Capture the cell that displays the provided text and extract its [X, Y] central coordinate. 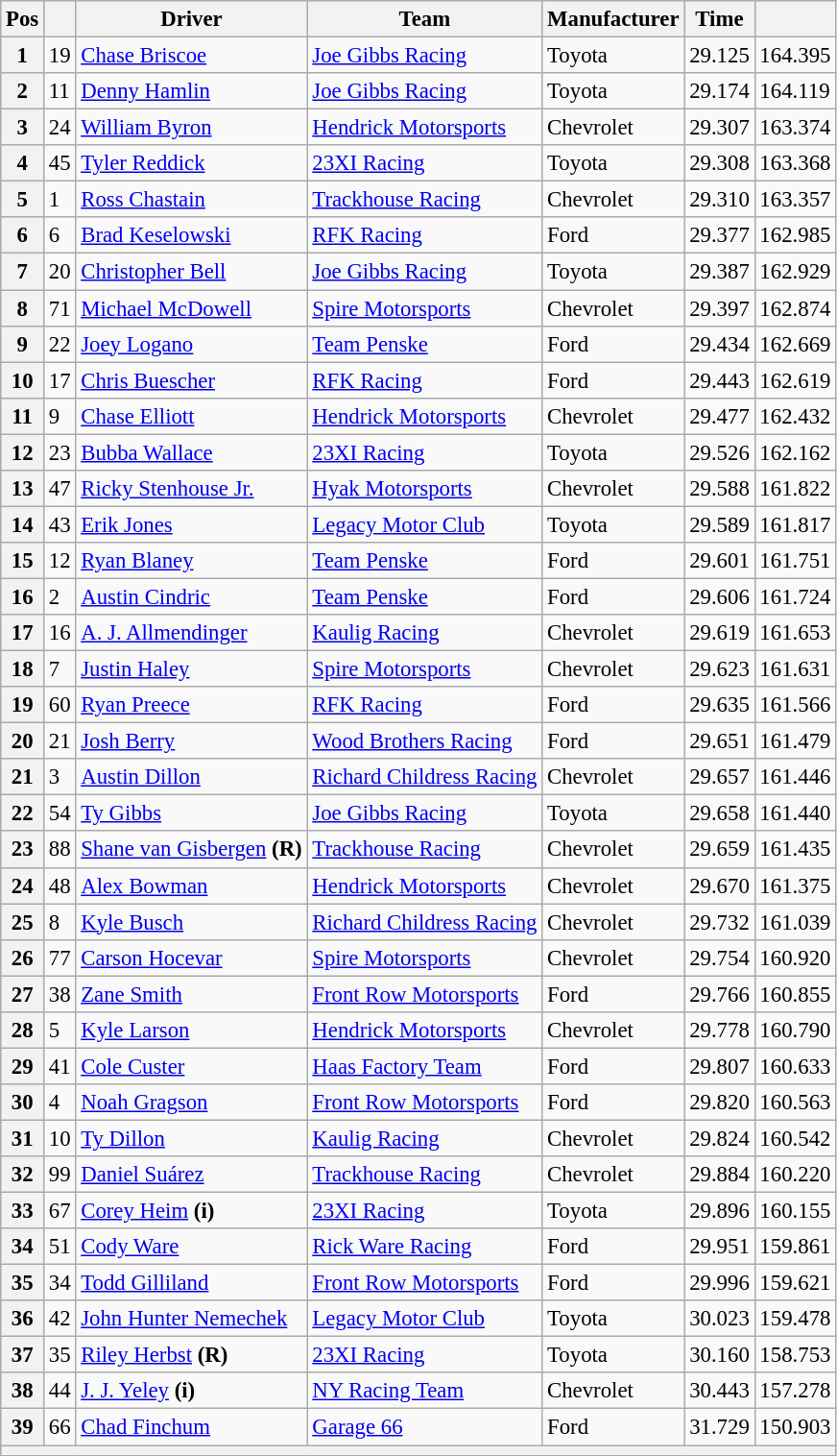
Noah Gragson [192, 1103]
26 [23, 958]
Kyle Busch [192, 922]
161.446 [795, 777]
161.724 [795, 596]
60 [60, 705]
29.754 [720, 958]
162.432 [795, 416]
48 [60, 886]
161.751 [795, 561]
Kyle Larson [192, 1031]
41 [60, 1066]
160.855 [795, 994]
29.443 [720, 380]
29.526 [720, 452]
30.443 [720, 1392]
Team [424, 19]
161.375 [795, 886]
30 [23, 1103]
Riley Herbst (R) [192, 1355]
Ricky Stenhouse Jr. [192, 489]
Pos [23, 19]
29.807 [720, 1066]
Ryan Blaney [192, 561]
Cody Ware [192, 1247]
29.670 [720, 886]
Haas Factory Team [424, 1066]
29.125 [720, 56]
Bubba Wallace [192, 452]
29.635 [720, 705]
18 [23, 669]
77 [60, 958]
Ty Gibbs [192, 813]
29.884 [720, 1175]
Michael McDowell [192, 308]
160.220 [795, 1175]
51 [60, 1247]
163.374 [795, 128]
161.435 [795, 850]
29.387 [720, 272]
88 [60, 850]
30.160 [720, 1355]
29.896 [720, 1211]
161.440 [795, 813]
29.996 [720, 1283]
42 [60, 1319]
29.397 [720, 308]
Justin Haley [192, 669]
Corey Heim (i) [192, 1211]
29.434 [720, 344]
29.658 [720, 813]
29 [23, 1066]
25 [23, 922]
161.479 [795, 741]
Driver [192, 19]
Alex Bowman [192, 886]
29.308 [720, 163]
Ryan Preece [192, 705]
Tyler Reddick [192, 163]
159.478 [795, 1319]
43 [60, 524]
29.951 [720, 1247]
161.566 [795, 705]
Hyak Motorsports [424, 489]
NY Racing Team [424, 1392]
160.563 [795, 1103]
Erik Jones [192, 524]
160.790 [795, 1031]
29.732 [720, 922]
Ross Chastain [192, 200]
32 [23, 1175]
Ty Dillon [192, 1138]
Chase Elliott [192, 416]
162.162 [795, 452]
29.619 [720, 633]
163.357 [795, 200]
66 [60, 1427]
33 [23, 1211]
37 [23, 1355]
Denny Hamlin [192, 91]
29.659 [720, 850]
157.278 [795, 1392]
54 [60, 813]
29.307 [720, 128]
159.621 [795, 1283]
29.623 [720, 669]
162.874 [795, 308]
162.669 [795, 344]
A. J. Allmendinger [192, 633]
162.985 [795, 235]
28 [23, 1031]
Garage 66 [424, 1427]
Austin Cindric [192, 596]
29.601 [720, 561]
Chad Finchum [192, 1427]
29.310 [720, 200]
39 [23, 1427]
Joey Logano [192, 344]
99 [60, 1175]
160.920 [795, 958]
Rick Ware Racing [424, 1247]
44 [60, 1392]
14 [23, 524]
29.588 [720, 489]
Cole Custer [192, 1066]
67 [60, 1211]
Manufacturer [613, 19]
Austin Dillon [192, 777]
15 [23, 561]
Daniel Suárez [192, 1175]
161.631 [795, 669]
29.377 [720, 235]
31 [23, 1138]
Chris Buescher [192, 380]
Zane Smith [192, 994]
163.368 [795, 163]
161.817 [795, 524]
161.822 [795, 489]
John Hunter Nemechek [192, 1319]
Chase Briscoe [192, 56]
29.606 [720, 596]
160.542 [795, 1138]
160.633 [795, 1066]
Time [720, 19]
160.155 [795, 1211]
30.023 [720, 1319]
47 [60, 489]
161.039 [795, 922]
29.174 [720, 91]
162.929 [795, 272]
William Byron [192, 128]
Christopher Bell [192, 272]
158.753 [795, 1355]
29.766 [720, 994]
71 [60, 308]
29.657 [720, 777]
Carson Hocevar [192, 958]
Wood Brothers Racing [424, 741]
29.589 [720, 524]
31.729 [720, 1427]
29.477 [720, 416]
29.820 [720, 1103]
150.903 [795, 1427]
29.824 [720, 1138]
45 [60, 163]
162.619 [795, 380]
Josh Berry [192, 741]
29.778 [720, 1031]
36 [23, 1319]
27 [23, 994]
13 [23, 489]
29.651 [720, 741]
Todd Gilliland [192, 1283]
Brad Keselowski [192, 235]
164.119 [795, 91]
159.861 [795, 1247]
Shane van Gisbergen (R) [192, 850]
J. J. Yeley (i) [192, 1392]
161.653 [795, 633]
164.395 [795, 56]
